Find where the given text appears and provide that cell's center as [X, Y] coordinate. 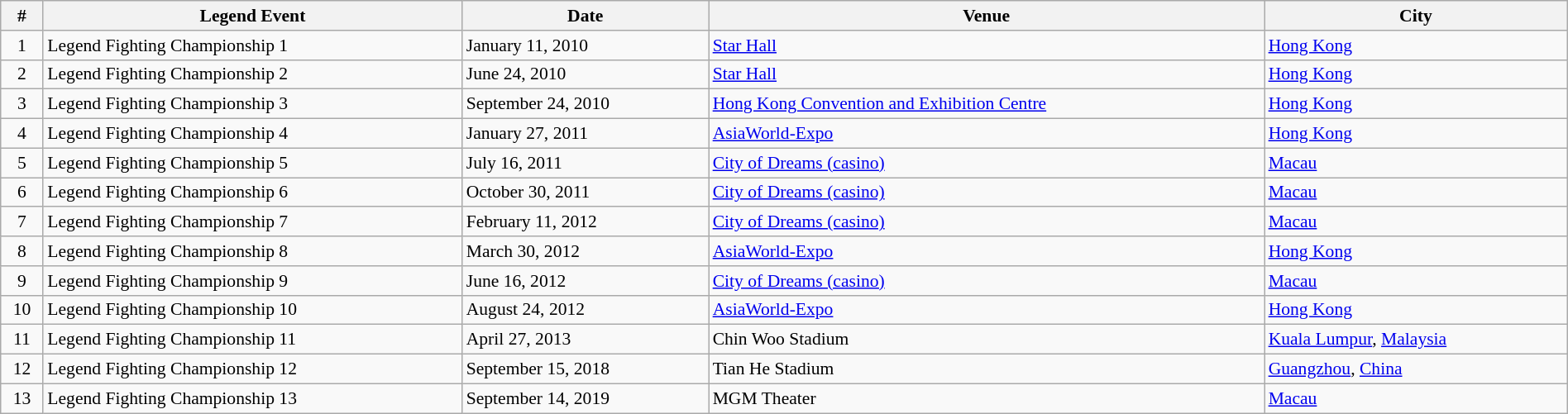
Legend Fighting Championship 10 [252, 310]
Legend Fighting Championship 9 [252, 280]
7 [22, 221]
11 [22, 340]
August 24, 2012 [586, 310]
13 [22, 398]
3 [22, 104]
March 30, 2012 [586, 251]
September 15, 2018 [586, 369]
June 16, 2012 [586, 280]
Guangzhou, China [1416, 369]
February 11, 2012 [586, 221]
Date [586, 16]
Venue [987, 16]
April 27, 2013 [586, 340]
September 14, 2019 [586, 398]
4 [22, 133]
Legend Fighting Championship 7 [252, 221]
June 24, 2010 [586, 74]
Legend Event [252, 16]
2 [22, 74]
January 27, 2011 [586, 133]
January 11, 2010 [586, 45]
Legend Fighting Championship 3 [252, 104]
MGM Theater [987, 398]
September 24, 2010 [586, 104]
Tian He Stadium [987, 369]
Hong Kong Convention and Exhibition Centre [987, 104]
Legend Fighting Championship 1 [252, 45]
Legend Fighting Championship 12 [252, 369]
9 [22, 280]
Legend Fighting Championship 13 [252, 398]
6 [22, 192]
Kuala Lumpur, Malaysia [1416, 340]
Legend Fighting Championship 11 [252, 340]
Legend Fighting Championship 5 [252, 163]
October 30, 2011 [586, 192]
Legend Fighting Championship 2 [252, 74]
Chin Woo Stadium [987, 340]
Legend Fighting Championship 6 [252, 192]
12 [22, 369]
Legend Fighting Championship 4 [252, 133]
Legend Fighting Championship 8 [252, 251]
10 [22, 310]
8 [22, 251]
# [22, 16]
City [1416, 16]
July 16, 2011 [586, 163]
1 [22, 45]
5 [22, 163]
